Identify which cell holds the provided text, then report its [X, Y] central coordinate. 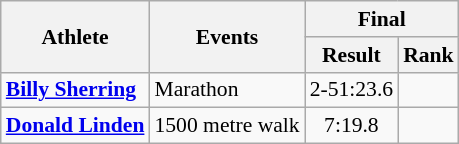
2-51:23.6 [352, 90]
Donald Linden [76, 126]
Result [352, 55]
Billy Sherring [76, 90]
Marathon [226, 90]
Final [382, 19]
Rank [428, 55]
1500 metre walk [226, 126]
Athlete [76, 36]
7:19.8 [352, 126]
Events [226, 36]
